Detect which cell encompasses the target text, then output its [X, Y] center coordinate. 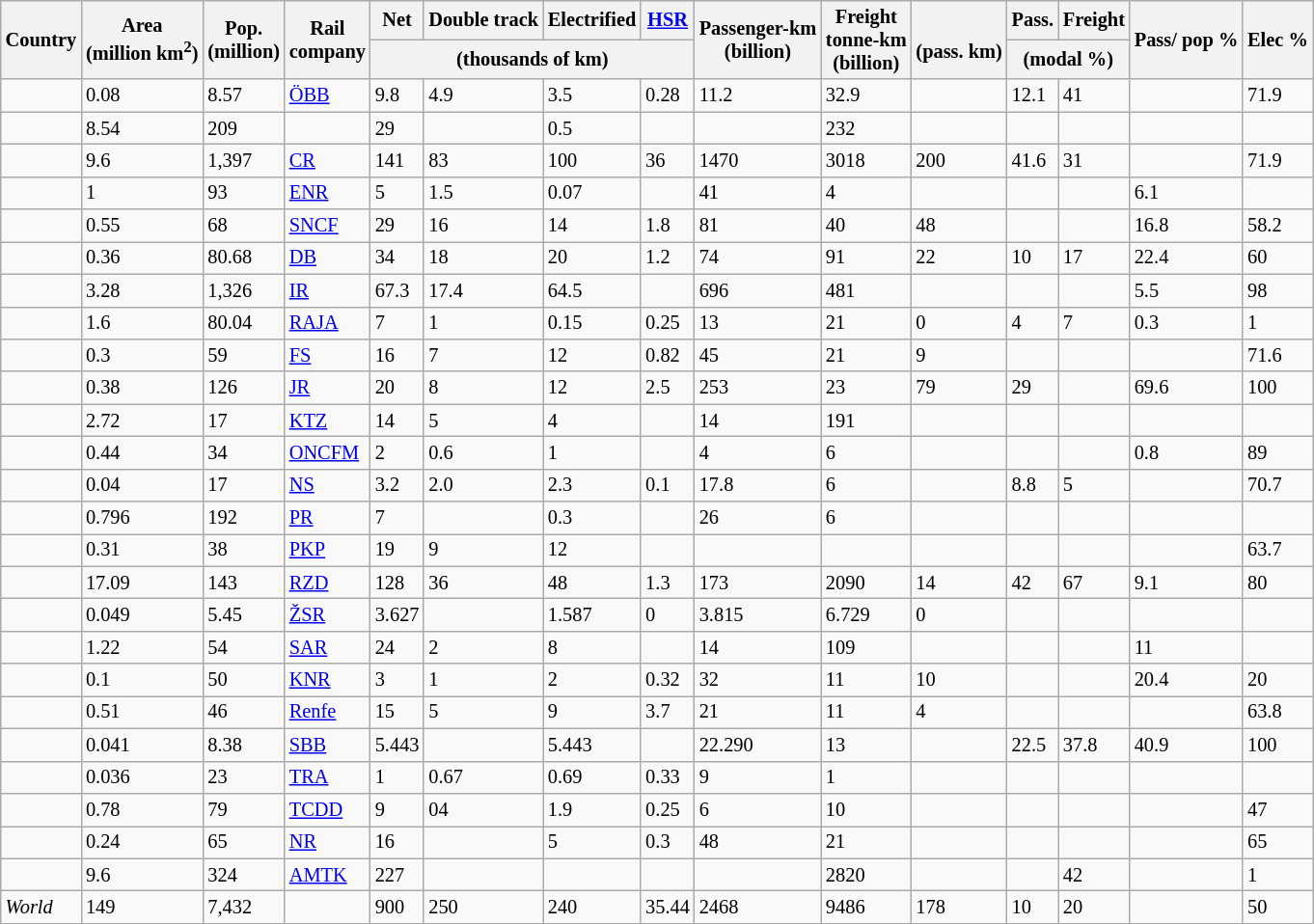
2468 [758, 907]
0.6 [483, 452]
68 [243, 226]
227 [397, 875]
3.627 [397, 614]
22.5 [1032, 745]
37.8 [1094, 745]
Pop.(million) [243, 40]
12.1 [1032, 95]
0.8 [1187, 452]
DB [328, 258]
3.5 [592, 95]
64.5 [592, 290]
40.9 [1187, 745]
0.24 [142, 842]
54 [243, 647]
PR [328, 518]
0.32 [668, 680]
2090 [866, 583]
143 [243, 583]
3.815 [758, 614]
173 [758, 583]
900 [397, 907]
8.38 [243, 745]
200 [959, 160]
67 [1094, 583]
46 [243, 712]
Electrified [592, 19]
04 [483, 809]
9.1 [1187, 583]
IR [328, 290]
16.8 [1187, 226]
ONCFM [328, 452]
0.82 [668, 355]
141 [397, 160]
98 [1277, 290]
World [41, 907]
(thousands of km) [533, 60]
NS [328, 485]
0.07 [592, 193]
1.5 [483, 193]
24 [397, 647]
Renfe [328, 712]
67.3 [397, 290]
2820 [866, 875]
47 [1277, 809]
74 [758, 258]
Railcompany [328, 40]
0.44 [142, 452]
7,432 [243, 907]
17.09 [142, 583]
22 [959, 258]
1.3 [668, 583]
0.31 [142, 550]
41.6 [1032, 160]
3.28 [142, 290]
ENR [328, 193]
18 [483, 258]
PKP [328, 550]
3 [397, 680]
Freight [1094, 19]
AMTK [328, 875]
81 [758, 226]
26 [758, 518]
CR [328, 160]
80 [1277, 583]
232 [866, 128]
1.6 [142, 323]
Net [397, 19]
17.4 [483, 290]
RZD [328, 583]
ÖBB [328, 95]
3018 [866, 160]
2.5 [668, 388]
Double track [483, 19]
TCDD [328, 809]
FS [328, 355]
324 [243, 875]
Passenger-km(billion) [758, 40]
Freighttonne-km(billion) [866, 40]
80.04 [243, 323]
69.6 [1187, 388]
191 [866, 421]
93 [243, 193]
2.3 [592, 485]
0.041 [142, 745]
Area(million km2) [142, 40]
8.57 [243, 95]
32.9 [866, 95]
80.68 [243, 258]
HSR [668, 19]
209 [243, 128]
60 [1277, 258]
19 [397, 550]
35.44 [668, 907]
4.9 [483, 95]
0.28 [668, 95]
Pass/ pop % [1187, 40]
2.0 [483, 485]
1.9 [592, 809]
1470 [758, 160]
0.036 [142, 777]
(modal %) [1069, 60]
0.38 [142, 388]
696 [758, 290]
(pass. km) [959, 40]
JR [328, 388]
0.55 [142, 226]
83 [483, 160]
63.8 [1277, 712]
91 [866, 258]
70.7 [1277, 485]
240 [592, 907]
38 [243, 550]
0.67 [483, 777]
59 [243, 355]
8.54 [142, 128]
71.6 [1277, 355]
Pass. [1032, 19]
1,397 [243, 160]
KNR [328, 680]
5.45 [243, 614]
149 [142, 907]
NR [328, 842]
32 [758, 680]
45 [758, 355]
128 [397, 583]
31 [1094, 160]
0.36 [142, 258]
1.2 [668, 258]
109 [866, 647]
TRA [328, 777]
8.8 [1032, 485]
1.8 [668, 226]
Elec % [1277, 40]
0.15 [592, 323]
17.8 [758, 485]
3.2 [397, 485]
9486 [866, 907]
0.51 [142, 712]
250 [483, 907]
5.5 [1187, 290]
40 [866, 226]
126 [243, 388]
6.729 [866, 614]
ŽSR [328, 614]
58.2 [1277, 226]
SAR [328, 647]
KTZ [328, 421]
1.587 [592, 614]
SNCF [328, 226]
253 [758, 388]
11.2 [758, 95]
6.1 [1187, 193]
22.290 [758, 745]
9.8 [397, 95]
89 [1277, 452]
0.69 [592, 777]
1.22 [142, 647]
0.78 [142, 809]
178 [959, 907]
0.04 [142, 485]
22.4 [1187, 258]
63.7 [1277, 550]
0.049 [142, 614]
SBB [328, 745]
RAJA [328, 323]
2.72 [142, 421]
481 [866, 290]
0.796 [142, 518]
3.7 [668, 712]
20.4 [1187, 680]
Country [41, 40]
0.5 [592, 128]
0.33 [668, 777]
192 [243, 518]
1,326 [243, 290]
15 [397, 712]
0.08 [142, 95]
